Scan for the cell matching the given text and deliver its (x, y) coordinate at center. 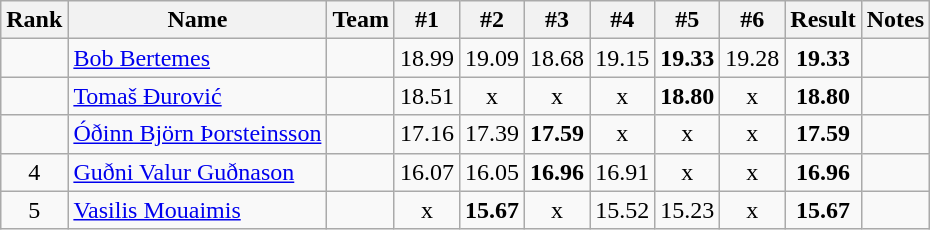
17.16 (426, 134)
#4 (622, 20)
15.23 (688, 210)
Team (361, 20)
Vasilis Mouaimis (198, 210)
19.15 (622, 58)
Notes (895, 20)
Óðinn Björn Þorsteinsson (198, 134)
5 (34, 210)
#1 (426, 20)
18.68 (558, 58)
16.07 (426, 172)
Bob Bertemes (198, 58)
17.39 (492, 134)
19.09 (492, 58)
18.99 (426, 58)
15.52 (622, 210)
Result (823, 20)
#3 (558, 20)
#2 (492, 20)
#5 (688, 20)
16.05 (492, 172)
Name (198, 20)
Rank (34, 20)
#6 (752, 20)
4 (34, 172)
Tomaš Đurović (198, 96)
Guðni Valur Guðnason (198, 172)
19.28 (752, 58)
16.91 (622, 172)
18.51 (426, 96)
